Provide the (X, Y) coordinate of the cell's center where the given text is located.  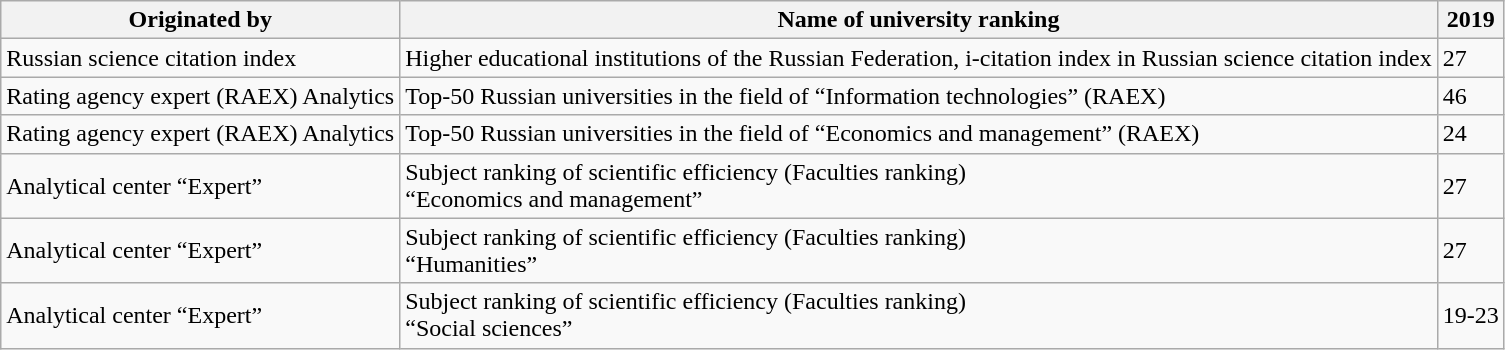
19-23 (1470, 316)
Name of university ranking (919, 20)
Originated by (200, 20)
Top-50 Russian universities in the field of “Economics and management” (RAEX) (919, 134)
Subject ranking of scientific efficiency (Faculties ranking)“Economics and management” (919, 186)
Top-50 Russian universities in the field of “Information technologies” (RAEX) (919, 96)
Higher educational institutions of the Russian Federation, i-citation index in Russian science citation index (919, 58)
24 (1470, 134)
Russian science citation index (200, 58)
Subject ranking of scientific efficiency (Faculties ranking)“Humanities” (919, 250)
2019 (1470, 20)
Subject ranking of scientific efficiency (Faculties ranking)“Social sciences” (919, 316)
46 (1470, 96)
